Return (X, Y) of the center of cell containing provided text 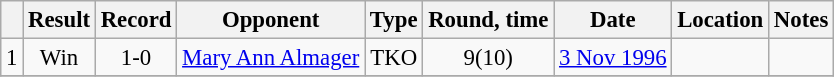
Record (136, 20)
Type (394, 20)
Notes (802, 20)
Result (60, 20)
Opponent (271, 20)
Win (60, 58)
9(10) (488, 58)
TKO (394, 58)
Date (613, 20)
Location (720, 20)
1 (12, 58)
Mary Ann Almager (271, 58)
3 Nov 1996 (613, 58)
1-0 (136, 58)
Round, time (488, 20)
